Output the [X, Y] coordinate of the center of the cell containing the given text.  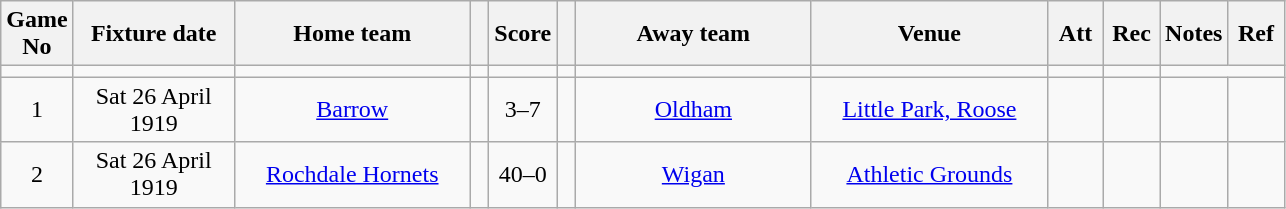
Rec [1132, 34]
Little Park, Roose [929, 110]
Ref [1256, 34]
40–0 [523, 174]
Rochdale Hornets [352, 174]
2 [37, 174]
Att [1075, 34]
Home team [352, 34]
3–7 [523, 110]
Wigan [693, 174]
Fixture date [154, 34]
Notes [1194, 34]
1 [37, 110]
Venue [929, 34]
Barrow [352, 110]
Oldham [693, 110]
Game No [37, 34]
Away team [693, 34]
Score [523, 34]
Athletic Grounds [929, 174]
